From the cell containing the given text, extract its center point as [X, Y] coordinate. 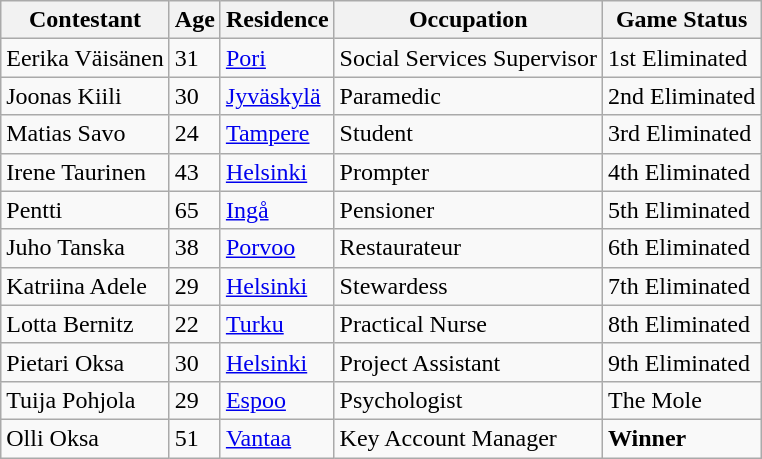
9th Eliminated [681, 362]
Jyväskylä [277, 96]
Lotta Bernitz [86, 324]
Winner [681, 438]
Paramedic [468, 96]
Pietari Oksa [86, 362]
Porvoo [277, 248]
Turku [277, 324]
Vantaa [277, 438]
Joonas Kiili [86, 96]
Pentti [86, 210]
2nd Eliminated [681, 96]
Game Status [681, 20]
Pensioner [468, 210]
Key Account Manager [468, 438]
6th Eliminated [681, 248]
7th Eliminated [681, 286]
22 [194, 324]
24 [194, 134]
Olli Oksa [86, 438]
Stewardess [468, 286]
Restaurateur [468, 248]
38 [194, 248]
Tampere [277, 134]
Psychologist [468, 400]
Residence [277, 20]
Matias Savo [86, 134]
Age [194, 20]
Katriina Adele [86, 286]
Ingå [277, 210]
5th Eliminated [681, 210]
Prompter [468, 172]
1st Eliminated [681, 58]
Practical Nurse [468, 324]
31 [194, 58]
Tuija Pohjola [86, 400]
Espoo [277, 400]
The Mole [681, 400]
Occupation [468, 20]
Project Assistant [468, 362]
Student [468, 134]
4th Eliminated [681, 172]
Contestant [86, 20]
Eerika Väisänen [86, 58]
Pori [277, 58]
Juho Tanska [86, 248]
43 [194, 172]
3rd Eliminated [681, 134]
51 [194, 438]
Irene Taurinen [86, 172]
65 [194, 210]
8th Eliminated [681, 324]
Social Services Supervisor [468, 58]
